Locate the cell with the specified text and output its [X, Y] center coordinate. 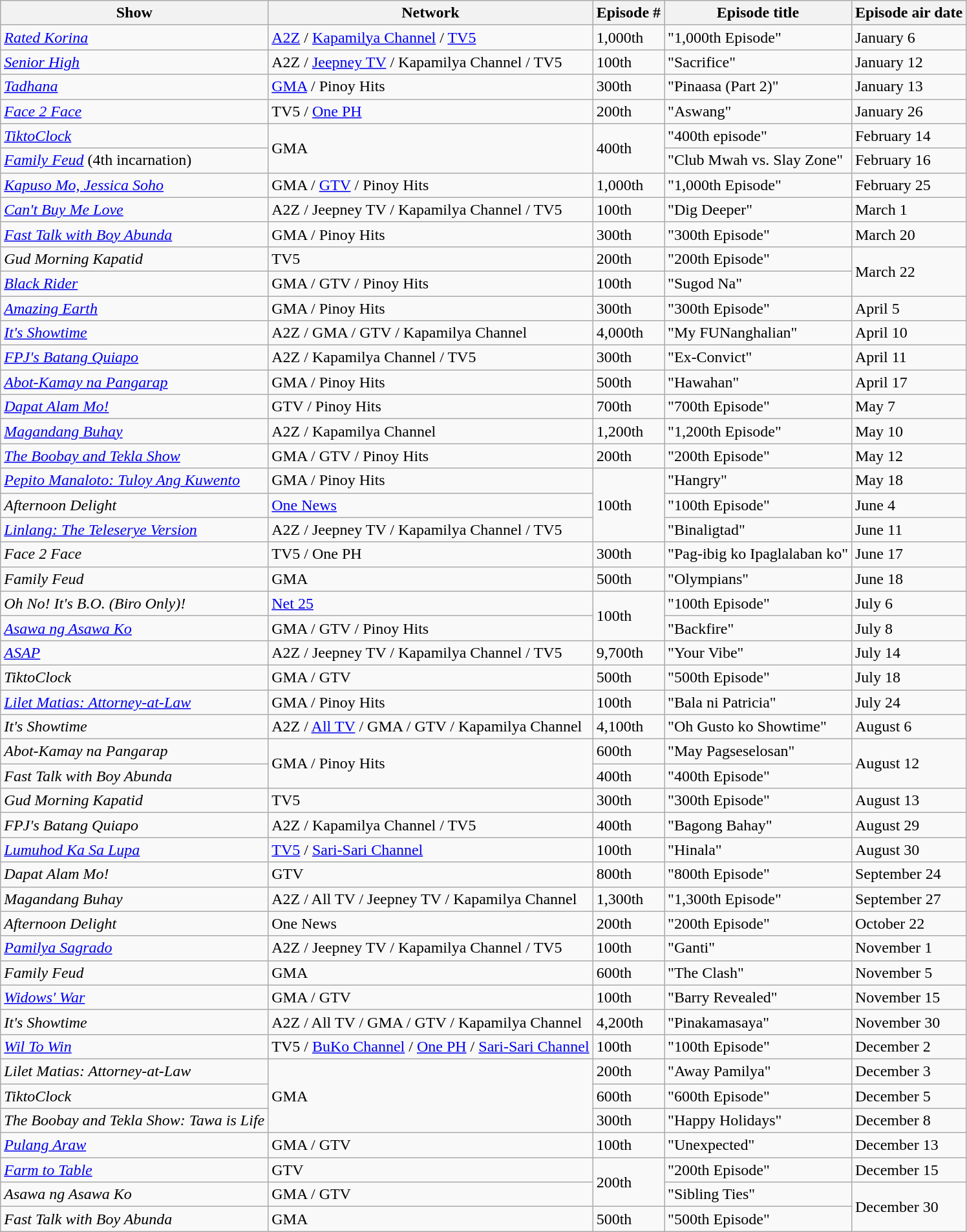
December 3 [909, 1071]
"Pag-ibig ko Ipaglalaban ko" [758, 554]
Kapuso Mo, Jessica Soho [134, 185]
Amazing Earth [134, 308]
4,200th [628, 1022]
June 18 [909, 579]
1,300th [628, 899]
July 18 [909, 677]
May 10 [909, 431]
February 25 [909, 185]
"Aswang" [758, 111]
December 13 [909, 1145]
Farm to Table [134, 1170]
November 1 [909, 948]
"Pinakamasaya" [758, 1022]
9,700th [628, 653]
"1,200th Episode" [758, 431]
"Pinaasa (Part 2)" [758, 87]
Can't Buy Me Love [134, 210]
Senior High [134, 62]
"400th episode" [758, 136]
April 5 [909, 308]
"Backfire" [758, 628]
A2Z / Kapamilya Channel [430, 431]
June 17 [909, 554]
A2Z / GMA / GTV / Kapamilya Channel [430, 333]
November 30 [909, 1022]
February 16 [909, 160]
Episode title [758, 13]
January 6 [909, 38]
Lumuhod Ka Sa Lupa [134, 850]
"Hangry" [758, 481]
"Barry Revealed" [758, 997]
ASAP [134, 653]
April 17 [909, 382]
"Club Mwah vs. Slay Zone" [758, 160]
August 13 [909, 801]
"Hawahan" [758, 382]
"My FUNanghalian" [758, 333]
December 30 [909, 1207]
800th [628, 874]
May 12 [909, 456]
November 15 [909, 997]
April 11 [909, 358]
August 30 [909, 850]
"Hinala" [758, 850]
"Your Vibe" [758, 653]
July 6 [909, 603]
Pepito Manaloto: Tuloy Ang Kuwento [134, 481]
GTV / Pinoy Hits [430, 407]
4,000th [628, 333]
May 7 [909, 407]
April 10 [909, 333]
Episode # [628, 13]
Pamilya Sagrado [134, 948]
"Unexpected" [758, 1145]
February 14 [909, 136]
Show [134, 13]
"Bala ni Patricia" [758, 702]
"Away Pamilya" [758, 1071]
January 12 [909, 62]
"Ex-Convict" [758, 358]
Rated Korina [134, 38]
January 26 [909, 111]
Tadhana [134, 87]
"Dig Deeper" [758, 210]
"Olympians" [758, 579]
Episode air date [909, 13]
The Boobay and Tekla Show: Tawa is Life [134, 1121]
"Binaligtad" [758, 530]
December 8 [909, 1121]
700th [628, 407]
"Oh Gusto ko Showtime" [758, 727]
"May Pagseselosan" [758, 751]
November 5 [909, 973]
Widows' War [134, 997]
"Sibling Ties" [758, 1194]
December 15 [909, 1170]
"600th Episode" [758, 1096]
"The Clash" [758, 973]
Net 25 [430, 603]
July 14 [909, 653]
October 22 [909, 924]
A2Z / All TV / Jeepney TV / Kapamilya Channel [430, 899]
Black Rider [134, 283]
January 13 [909, 87]
"700th Episode" [758, 407]
Linlang: The Teleserye Version [134, 530]
"1,300th Episode" [758, 899]
"Sacrifice" [758, 62]
"Happy Holidays" [758, 1121]
Pulang Araw [134, 1145]
August 29 [909, 825]
"400th Episode" [758, 776]
December 2 [909, 1046]
TV5 / Sari-Sari Channel [430, 850]
Network [430, 13]
June 11 [909, 530]
4,100th [628, 727]
September 24 [909, 874]
June 4 [909, 505]
"Sugod Na" [758, 283]
"Bagong Bahay" [758, 825]
Wil To Win [134, 1046]
August 12 [909, 764]
The Boobay and Tekla Show [134, 456]
December 5 [909, 1096]
September 27 [909, 899]
"Ganti" [758, 948]
March 1 [909, 210]
August 6 [909, 727]
March 20 [909, 234]
July 8 [909, 628]
March 22 [909, 271]
July 24 [909, 702]
Family Feud (4th incarnation) [134, 160]
May 18 [909, 481]
1,200th [628, 431]
Oh No! It's B.O. (Biro Only)! [134, 603]
"800th Episode" [758, 874]
TV5 / BuKo Channel / One PH / Sari-Sari Channel [430, 1046]
